For the text-containing cell, return its midpoint in [x, y] coordinate format. 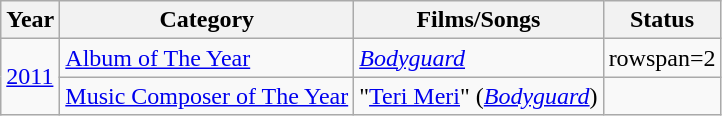
2011 [30, 77]
Bodyguard [478, 58]
Films/Songs [478, 20]
rowspan=2 [662, 58]
Category [207, 20]
Year [30, 20]
"Teri Meri" (Bodyguard) [478, 96]
Album of The Year [207, 58]
Status [662, 20]
Music Composer of The Year [207, 96]
